Scan for the cell matching the given text and deliver its [x, y] coordinate at center. 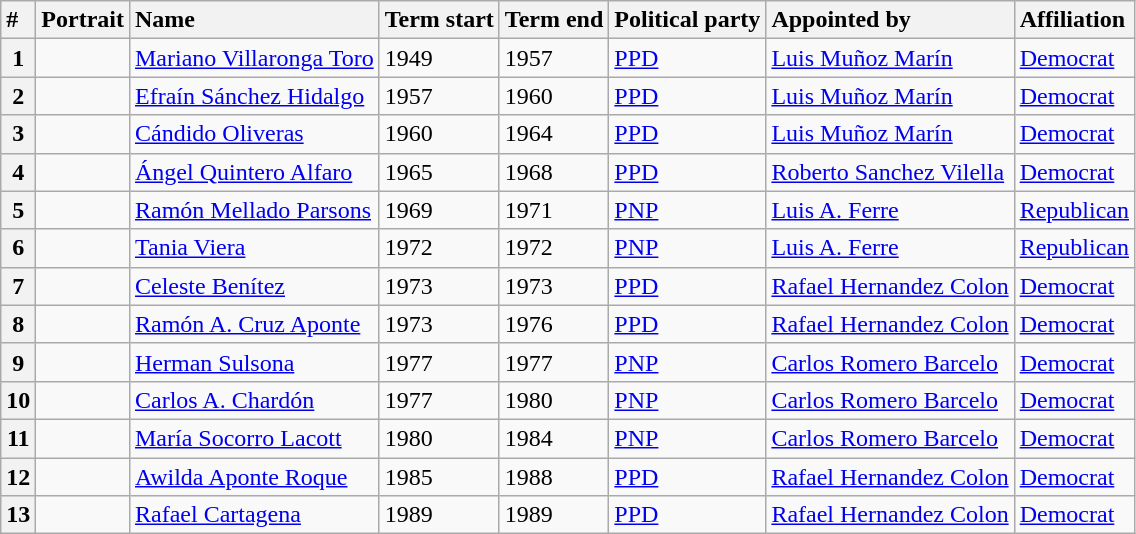
Carlos A. Chardón [254, 400]
Ángel Quintero Alfaro [254, 172]
Term start [439, 20]
1988 [554, 477]
1965 [439, 172]
3 [18, 134]
7 [18, 286]
Herman Sulsona [254, 362]
Efraín Sánchez Hidalgo [254, 96]
13 [18, 515]
1968 [554, 172]
5 [18, 210]
2 [18, 96]
6 [18, 248]
Portrait [83, 20]
12 [18, 477]
Term end [554, 20]
Roberto Sanchez Vilella [890, 172]
Cándido Oliveras [254, 134]
11 [18, 438]
Tania Viera [254, 248]
# [18, 20]
1976 [554, 324]
María Socorro Lacott [254, 438]
1984 [554, 438]
Political party [688, 20]
4 [18, 172]
1964 [554, 134]
Celeste Benítez [254, 286]
Name [254, 20]
Awilda Aponte Roque [254, 477]
8 [18, 324]
Mariano Villaronga Toro [254, 58]
Ramón A. Cruz Aponte [254, 324]
1985 [439, 477]
1969 [439, 210]
Appointed by [890, 20]
1971 [554, 210]
Affiliation [1074, 20]
1 [18, 58]
1949 [439, 58]
10 [18, 400]
Rafael Cartagena [254, 515]
9 [18, 362]
Ramón Mellado Parsons [254, 210]
